Identify which cell holds the provided text, then report its [X, Y] central coordinate. 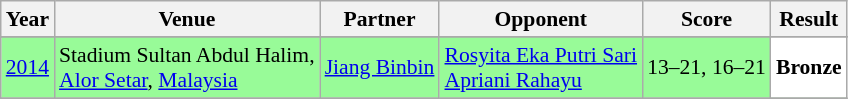
Opponent [540, 19]
Rosyita Eka Putri Sari Apriani Rahayu [540, 68]
Bronze [809, 68]
13–21, 16–21 [706, 68]
Partner [380, 19]
Jiang Binbin [380, 68]
2014 [28, 68]
Score [706, 19]
Stadium Sultan Abdul Halim,Alor Setar, Malaysia [187, 68]
Result [809, 19]
Year [28, 19]
Venue [187, 19]
